Return the [x, y] coordinate for the center point of the cell that contains the specified text.  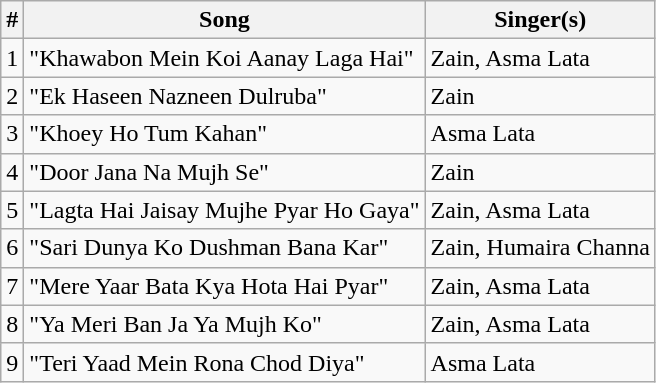
1 [12, 58]
7 [12, 286]
5 [12, 210]
"Ek Haseen Nazneen Dulruba" [224, 96]
2 [12, 96]
Zain, Humaira Channa [540, 248]
"Ya Meri Ban Ja Ya Mujh Ko" [224, 324]
4 [12, 172]
"Door Jana Na Mujh Se" [224, 172]
8 [12, 324]
Song [224, 20]
"Mere Yaar Bata Kya Hota Hai Pyar" [224, 286]
Singer(s) [540, 20]
"Sari Dunya Ko Dushman Bana Kar" [224, 248]
9 [12, 362]
"Teri Yaad Mein Rona Chod Diya" [224, 362]
"Lagta Hai Jaisay Mujhe Pyar Ho Gaya" [224, 210]
"Khawabon Mein Koi Aanay Laga Hai" [224, 58]
# [12, 20]
"Khoey Ho Tum Kahan" [224, 134]
3 [12, 134]
6 [12, 248]
